Determine the (x, y) coordinate at the center of the cell enclosing the given text.  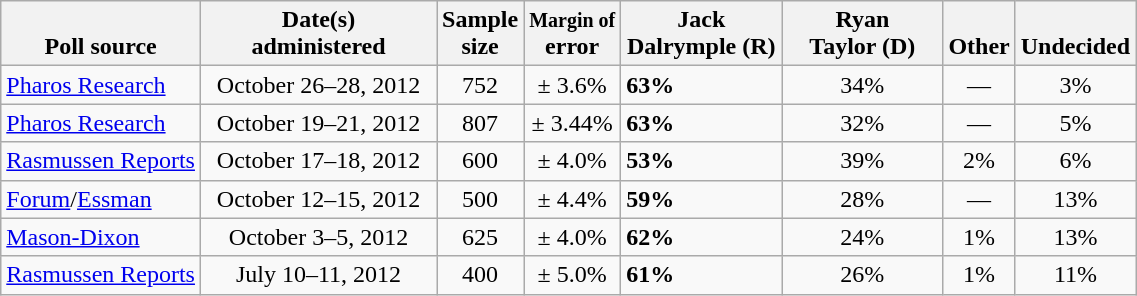
28% (862, 199)
± 5.0% (572, 275)
RyanTaylor (D) (862, 34)
± 4.4% (572, 199)
61% (702, 275)
24% (862, 237)
Date(s)administered (318, 34)
5% (1075, 123)
32% (862, 123)
October 26–28, 2012 (318, 85)
October 12–15, 2012 (318, 199)
62% (702, 237)
Other (979, 34)
11% (1075, 275)
59% (702, 199)
600 (480, 161)
6% (1075, 161)
Forum/Essman (101, 199)
October 17–18, 2012 (318, 161)
2% (979, 161)
October 19–21, 2012 (318, 123)
53% (702, 161)
26% (862, 275)
Samplesize (480, 34)
Mason-Dixon (101, 237)
39% (862, 161)
± 3.44% (572, 123)
807 (480, 123)
3% (1075, 85)
34% (862, 85)
Poll source (101, 34)
Margin oferror (572, 34)
October 3–5, 2012 (318, 237)
Undecided (1075, 34)
500 (480, 199)
± 3.6% (572, 85)
625 (480, 237)
July 10–11, 2012 (318, 275)
752 (480, 85)
JackDalrymple (R) (702, 34)
400 (480, 275)
